Extract the [X, Y] coordinate from the center of the cell holding the provided text.  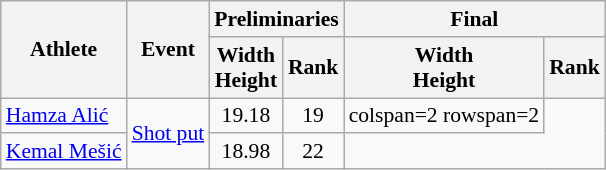
Event [168, 50]
Final [474, 19]
Kemal Mešić [64, 152]
19 [314, 116]
Shot put [168, 134]
Athlete [64, 50]
Hamza Alić [64, 116]
22 [314, 152]
colspan=2 rowspan=2 [444, 116]
19.18 [246, 116]
Preliminaries [276, 19]
18.98 [246, 152]
